Provide the (X, Y) coordinate of the cell's center where the given text is located.  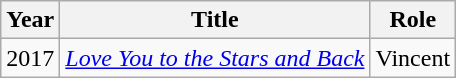
Year (30, 20)
Title (215, 20)
Role (413, 20)
Vincent (413, 58)
Love You to the Stars and Back (215, 58)
2017 (30, 58)
